Find where the given text appears and provide that cell's center as (x, y) coordinate. 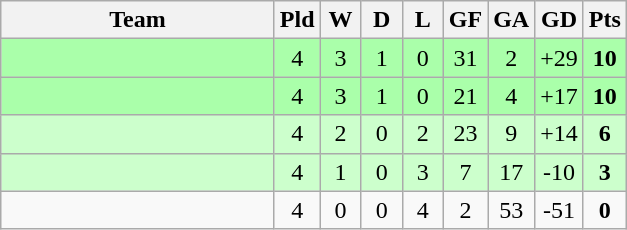
-10 (560, 172)
6 (604, 134)
53 (512, 210)
+14 (560, 134)
+29 (560, 58)
9 (512, 134)
31 (465, 58)
7 (465, 172)
GD (560, 20)
+17 (560, 96)
23 (465, 134)
-51 (560, 210)
Team (138, 20)
Pts (604, 20)
GA (512, 20)
17 (512, 172)
D (382, 20)
Pld (297, 20)
21 (465, 96)
W (340, 20)
L (422, 20)
GF (465, 20)
